Output the [x, y] coordinate of the center of the cell containing the given text.  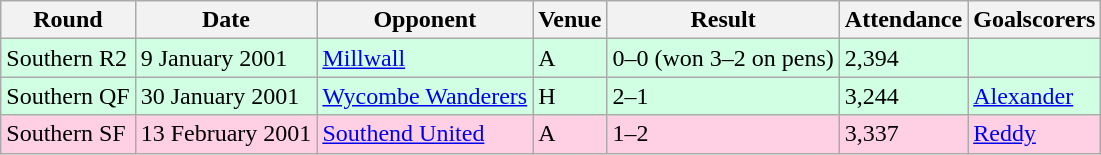
9 January 2001 [226, 58]
30 January 2001 [226, 96]
Opponent [425, 20]
Goalscorers [1034, 20]
2,394 [903, 58]
H [570, 96]
3,337 [903, 134]
Reddy [1034, 134]
Date [226, 20]
Round [68, 20]
3,244 [903, 96]
Attendance [903, 20]
0–0 (won 3–2 on pens) [723, 58]
Southern R2 [68, 58]
13 February 2001 [226, 134]
Millwall [425, 58]
Alexander [1034, 96]
Result [723, 20]
Venue [570, 20]
1–2 [723, 134]
Southern SF [68, 134]
Wycombe Wanderers [425, 96]
2–1 [723, 96]
Southern QF [68, 96]
Southend United [425, 134]
